Detect which cell encompasses the target text, then output its [X, Y] center coordinate. 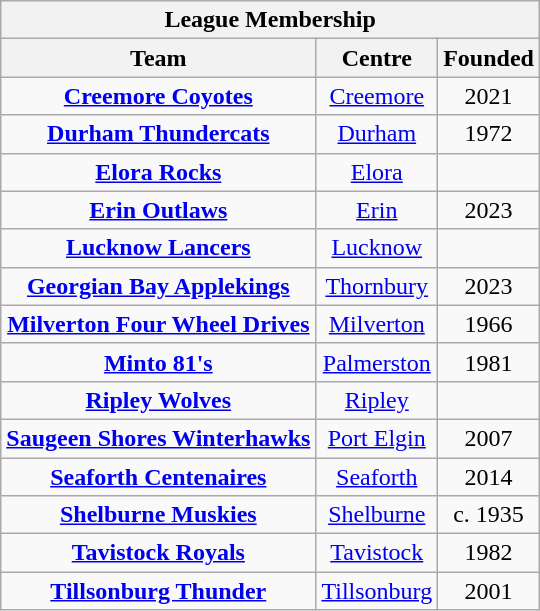
Port Elgin [377, 438]
2007 [489, 438]
2001 [489, 591]
Elora Rocks [158, 172]
Palmerston [377, 362]
1981 [489, 362]
Ripley [377, 400]
Elora [377, 172]
Tavistock Royals [158, 553]
Milverton Four Wheel Drives [158, 324]
Founded [489, 58]
Erin [377, 210]
League Membership [270, 20]
Thornbury [377, 286]
2021 [489, 96]
Minto 81's [158, 362]
1982 [489, 553]
Creemore [377, 96]
Team [158, 58]
Georgian Bay Applekings [158, 286]
1966 [489, 324]
Saugeen Shores Winterhawks [158, 438]
Shelburne Muskies [158, 515]
Lucknow [377, 248]
Milverton [377, 324]
Seaforth [377, 477]
Tillsonburg Thunder [158, 591]
Tavistock [377, 553]
Lucknow Lancers [158, 248]
c. 1935 [489, 515]
Tillsonburg [377, 591]
Erin Outlaws [158, 210]
1972 [489, 134]
Creemore Coyotes [158, 96]
Shelburne [377, 515]
2014 [489, 477]
Ripley Wolves [158, 400]
Durham [377, 134]
Seaforth Centenaires [158, 477]
Durham Thundercats [158, 134]
Centre [377, 58]
